Provide the (x, y) coordinate of the cell's center where the given text is located.  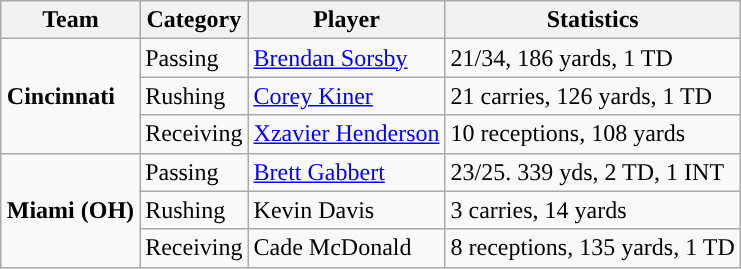
Miami (OH) (70, 210)
Category (194, 20)
8 receptions, 135 yards, 1 TD (592, 248)
Player (346, 20)
3 carries, 14 yards (592, 210)
10 receptions, 108 yards (592, 134)
Team (70, 20)
21/34, 186 yards, 1 TD (592, 58)
Cade McDonald (346, 248)
Corey Kiner (346, 96)
Cincinnati (70, 96)
Brett Gabbert (346, 172)
Brendan Sorsby (346, 58)
Kevin Davis (346, 210)
23/25. 339 yds, 2 TD, 1 INT (592, 172)
Xzavier Henderson (346, 134)
Statistics (592, 20)
21 carries, 126 yards, 1 TD (592, 96)
